Scan for the cell matching the given text and deliver its [X, Y] coordinate at center. 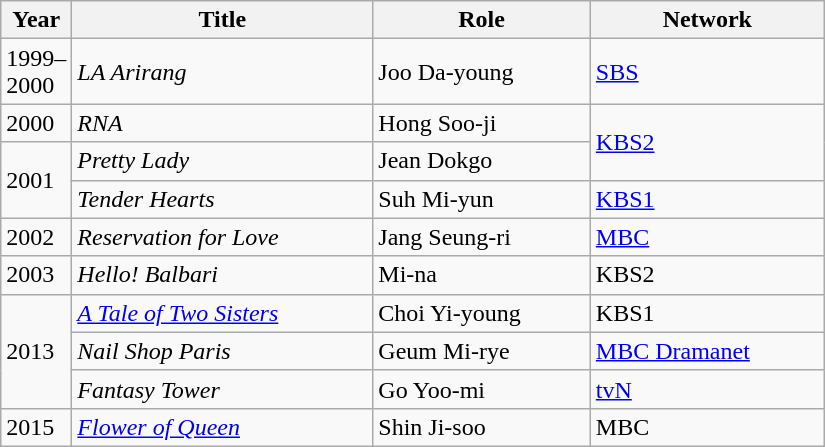
2002 [36, 237]
Reservation for Love [222, 237]
Title [222, 20]
Network [707, 20]
LA Arirang [222, 72]
Fantasy Tower [222, 389]
Hello! Balbari [222, 275]
RNA [222, 123]
Flower of Queen [222, 427]
Joo Da-young [482, 72]
2013 [36, 351]
Choi Yi-young [482, 313]
Nail Shop Paris [222, 351]
Jang Seung-ri [482, 237]
tvN [707, 389]
Pretty Lady [222, 161]
A Tale of Two Sisters [222, 313]
SBS [707, 72]
Suh Mi-yun [482, 199]
2015 [36, 427]
Year [36, 20]
2001 [36, 180]
Role [482, 20]
Geum Mi-rye [482, 351]
2000 [36, 123]
Shin Ji-soo [482, 427]
Mi-na [482, 275]
Go Yoo-mi [482, 389]
MBC Dramanet [707, 351]
1999–2000 [36, 72]
2003 [36, 275]
Hong Soo-ji [482, 123]
Tender Hearts [222, 199]
Jean Dokgo [482, 161]
